Return the (X, Y) coordinate for the center point of the cell that contains the specified text.  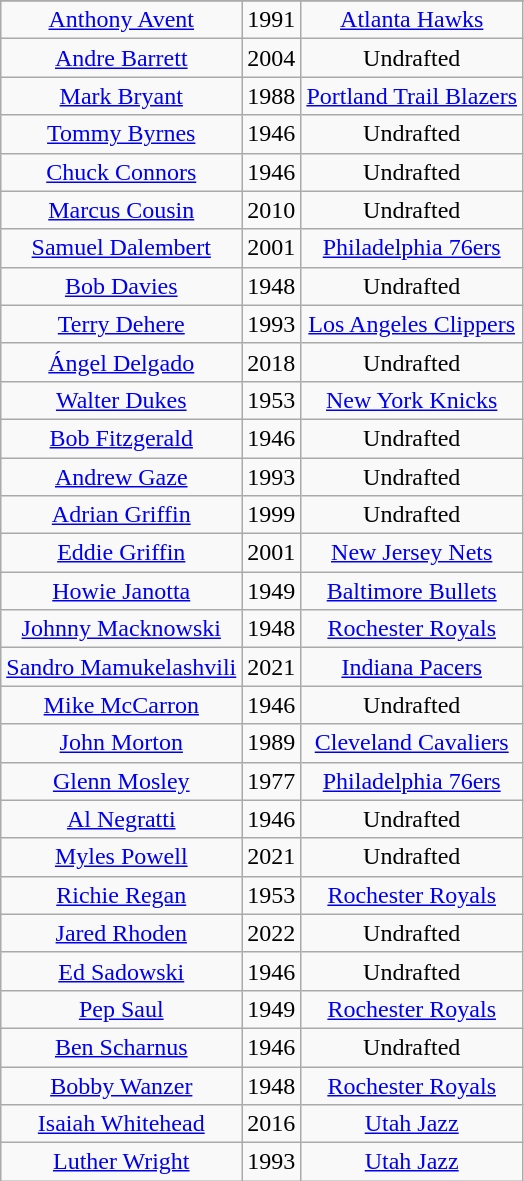
Ángel Delgado (122, 362)
Jared Rhoden (122, 933)
Samuel Dalembert (122, 248)
Indiana Pacers (412, 667)
1999 (272, 515)
Walter Dukes (122, 400)
John Morton (122, 743)
Richie Regan (122, 895)
2022 (272, 933)
Bob Davies (122, 286)
2004 (272, 58)
Chuck Connors (122, 172)
1991 (272, 20)
Pep Saul (122, 1009)
Ben Scharnus (122, 1047)
New York Knicks (412, 400)
Atlanta Hawks (412, 20)
Terry Dehere (122, 324)
Anthony Avent (122, 20)
Al Negratti (122, 819)
2018 (272, 362)
Isaiah Whitehead (122, 1124)
Cleveland Cavaliers (412, 743)
Tommy Byrnes (122, 134)
2010 (272, 210)
Baltimore Bullets (412, 591)
1988 (272, 96)
Andre Barrett (122, 58)
Bobby Wanzer (122, 1085)
Bob Fitzgerald (122, 438)
Johnny Macknowski (122, 629)
Howie Janotta (122, 591)
2016 (272, 1124)
New Jersey Nets (412, 553)
Eddie Griffin (122, 553)
1977 (272, 781)
1989 (272, 743)
Luther Wright (122, 1162)
Ed Sadowski (122, 971)
Andrew Gaze (122, 477)
Mike McCarron (122, 705)
Los Angeles Clippers (412, 324)
Portland Trail Blazers (412, 96)
Glenn Mosley (122, 781)
Myles Powell (122, 857)
Sandro Mamukelashvili (122, 667)
Marcus Cousin (122, 210)
Mark Bryant (122, 96)
Adrian Griffin (122, 515)
